Determine the (X, Y) coordinate at the center of the cell enclosing the given text.  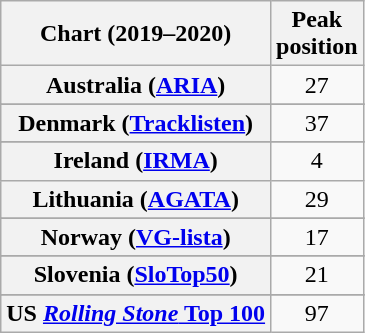
Peakposition (317, 34)
Slovenia (SloTop50) (136, 275)
Lithuania (AGATA) (136, 199)
4 (317, 161)
27 (317, 85)
21 (317, 275)
Norway (VG-lista) (136, 237)
Chart (2019–2020) (136, 34)
97 (317, 313)
29 (317, 199)
US Rolling Stone Top 100 (136, 313)
17 (317, 237)
Denmark (Tracklisten) (136, 123)
Australia (ARIA) (136, 85)
37 (317, 123)
Ireland (IRMA) (136, 161)
